Identify which cell holds the provided text, then report its [X, Y] central coordinate. 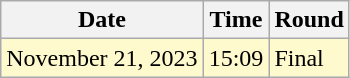
Time [236, 20]
15:09 [236, 58]
Date [102, 20]
Final [309, 58]
November 21, 2023 [102, 58]
Round [309, 20]
